Determine the [x, y] coordinate at the center of the cell enclosing the given text.  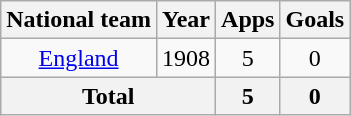
Goals [315, 20]
National team [79, 20]
Apps [248, 20]
Year [186, 20]
Total [108, 96]
England [79, 58]
1908 [186, 58]
